Return the [x, y] coordinate for the center point of the cell that contains the specified text.  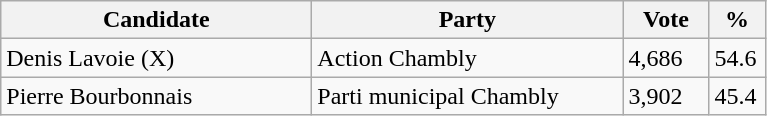
Denis Lavoie (X) [156, 58]
Vote [666, 20]
Pierre Bourbonnais [156, 96]
% [737, 20]
Action Chambly [468, 58]
3,902 [666, 96]
45.4 [737, 96]
Candidate [156, 20]
Parti municipal Chambly [468, 96]
4,686 [666, 58]
Party [468, 20]
54.6 [737, 58]
